Provide the [X, Y] coordinate of the cell's center where the given text is located.  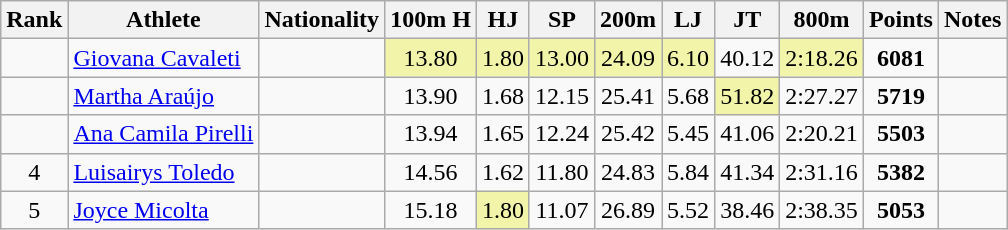
13.94 [431, 134]
2:31.16 [822, 172]
1.62 [502, 172]
15.18 [431, 210]
Ana Camila Pirelli [164, 134]
38.46 [748, 210]
25.41 [628, 96]
100m H [431, 20]
Notes [972, 20]
Athlete [164, 20]
Nationality [322, 20]
11.80 [562, 172]
5382 [900, 172]
40.12 [748, 58]
24.09 [628, 58]
1.65 [502, 134]
4 [34, 172]
13.90 [431, 96]
13.80 [431, 58]
LJ [688, 20]
5.45 [688, 134]
6.10 [688, 58]
2:38.35 [822, 210]
51.82 [748, 96]
5053 [900, 210]
41.34 [748, 172]
2:18.26 [822, 58]
Giovana Cavaleti [164, 58]
5.68 [688, 96]
14.56 [431, 172]
6081 [900, 58]
13.00 [562, 58]
5503 [900, 134]
5.52 [688, 210]
Martha Araújo [164, 96]
12.15 [562, 96]
2:27.27 [822, 96]
11.07 [562, 210]
5.84 [688, 172]
Rank [34, 20]
41.06 [748, 134]
12.24 [562, 134]
HJ [502, 20]
200m [628, 20]
26.89 [628, 210]
1.68 [502, 96]
Luisairys Toledo [164, 172]
5719 [900, 96]
25.42 [628, 134]
2:20.21 [822, 134]
800m [822, 20]
Joyce Micolta [164, 210]
5 [34, 210]
Points [900, 20]
SP [562, 20]
24.83 [628, 172]
JT [748, 20]
